Determine the (X, Y) coordinate at the center of the cell enclosing the given text.  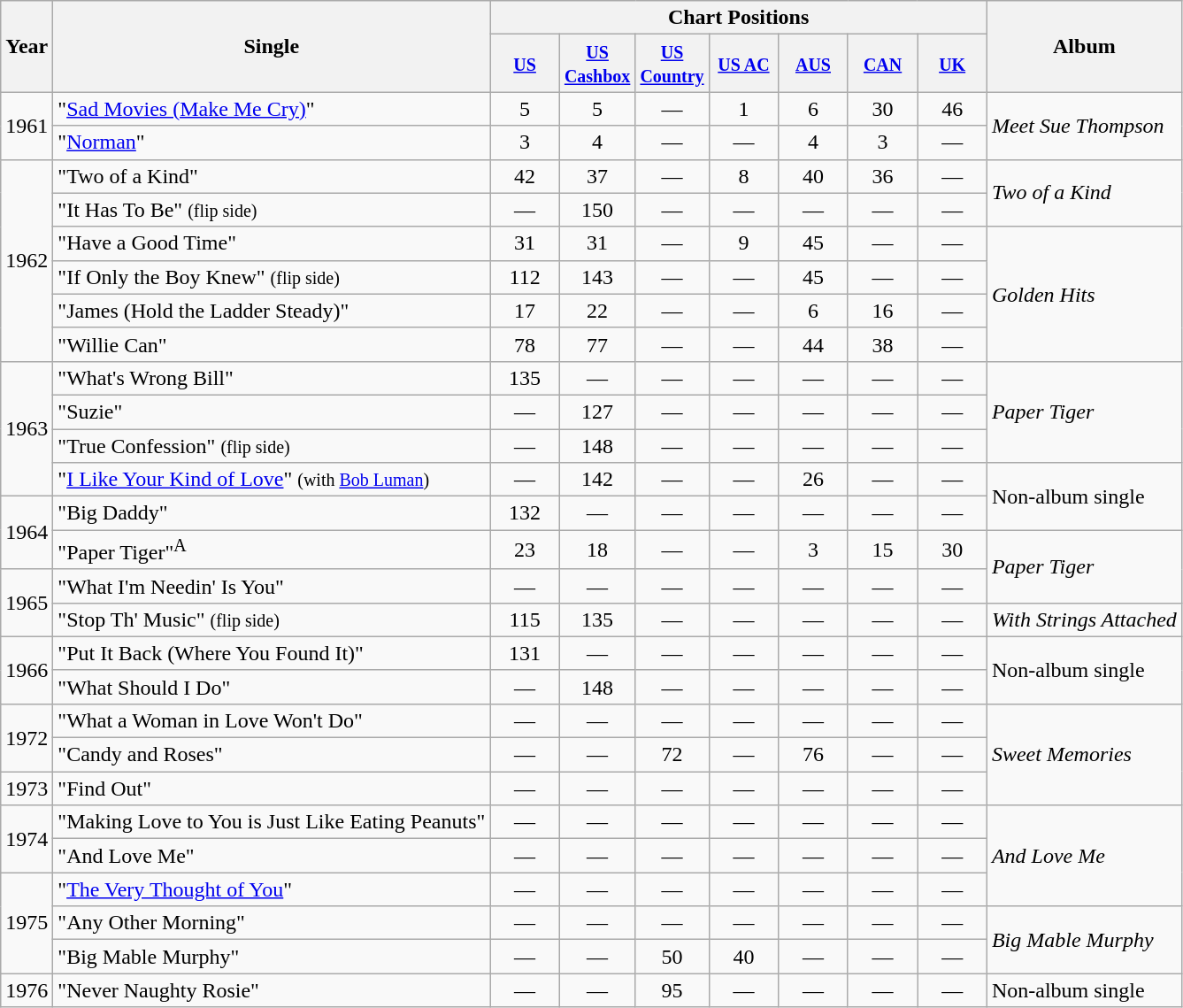
US Country (672, 64)
42 (526, 176)
1975 (27, 923)
9 (743, 243)
8 (743, 176)
"Have a Good Time" (272, 243)
131 (526, 653)
1972 (27, 737)
Single (272, 46)
18 (597, 550)
Chart Positions (739, 18)
Golden Hits (1084, 294)
"What I'm Needin' Is You" (272, 586)
With Strings Attached (1084, 619)
US AC (743, 64)
Meet Sue Thompson (1084, 126)
Album (1084, 46)
"I Like Your Kind of Love" (with Bob Luman) (272, 480)
78 (526, 344)
"If Only the Boy Knew" (flip side) (272, 277)
US (526, 64)
"And Love Me" (272, 856)
1 (743, 109)
36 (883, 176)
72 (672, 755)
115 (526, 619)
"It Has To Be" (flip side) (272, 210)
"Find Out" (272, 789)
"The Very Thought of You" (272, 889)
Big Mable Murphy (1084, 940)
Year (27, 46)
1976 (27, 990)
132 (526, 513)
16 (883, 311)
143 (597, 277)
"Big Mable Murphy" (272, 957)
"James (Hold the Ladder Steady)" (272, 311)
"What's Wrong Bill" (272, 378)
USCashbox (597, 64)
150 (597, 210)
1965 (27, 603)
"Making Love to You is Just Like Eating Peanuts" (272, 822)
"Put It Back (Where You Found It)" (272, 653)
"Stop Th' Music" (flip side) (272, 619)
"Suzie" (272, 412)
1973 (27, 789)
26 (814, 480)
1962 (27, 260)
127 (597, 412)
"What a Woman in Love Won't Do" (272, 720)
"Big Daddy" (272, 513)
1974 (27, 839)
And Love Me (1084, 856)
17 (526, 311)
"Paper Tiger"A (272, 550)
1963 (27, 428)
"Two of a Kind" (272, 176)
1964 (27, 533)
46 (952, 109)
77 (597, 344)
23 (526, 550)
"Sad Movies (Make Me Cry)" (272, 109)
112 (526, 277)
CAN (883, 64)
UK (952, 64)
Sweet Memories (1084, 754)
"Norman" (272, 142)
37 (597, 176)
"Any Other Morning" (272, 923)
15 (883, 550)
50 (672, 957)
1961 (27, 126)
"Candy and Roses" (272, 755)
"What Should I Do" (272, 687)
95 (672, 990)
76 (814, 755)
44 (814, 344)
"Willie Can" (272, 344)
1966 (27, 670)
AUS (814, 64)
Two of a Kind (1084, 193)
38 (883, 344)
"True Confession" (flip side) (272, 445)
22 (597, 311)
"Never Naughty Rosie" (272, 990)
142 (597, 480)
